Find where the given text appears and provide that cell's center as (x, y) coordinate. 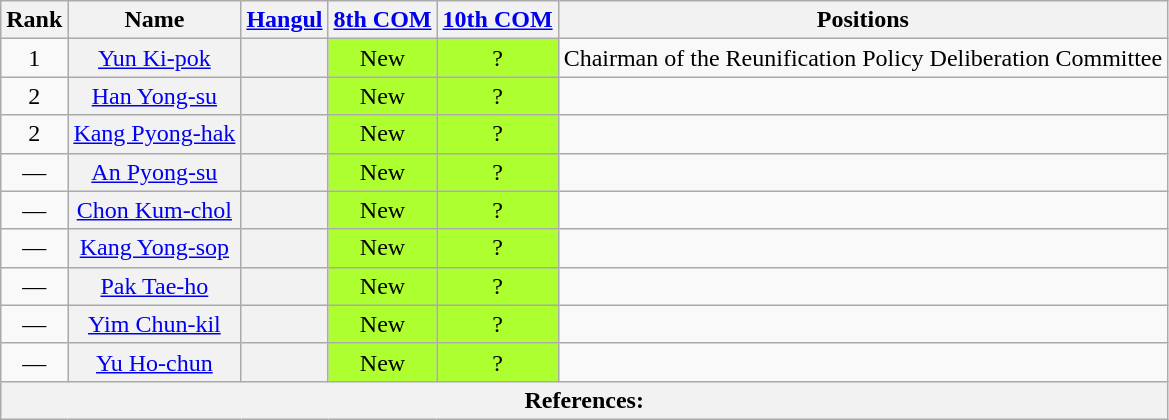
Kang Pyong-hak (154, 134)
References: (584, 400)
An Pyong-su (154, 172)
10th COM (498, 20)
Yim Chun-kil (154, 324)
Pak Tae-ho (154, 286)
Rank (34, 20)
Yu Ho-chun (154, 362)
Kang Yong-sop (154, 248)
1 (34, 58)
Chairman of the Reunification Policy Deliberation Committee (863, 58)
Yun Ki-pok (154, 58)
Name (154, 20)
Han Yong-su (154, 96)
8th COM (382, 20)
Hangul (284, 20)
Positions (863, 20)
Chon Kum-chol (154, 210)
